Scan for the cell matching the given text and deliver its (X, Y) coordinate at center. 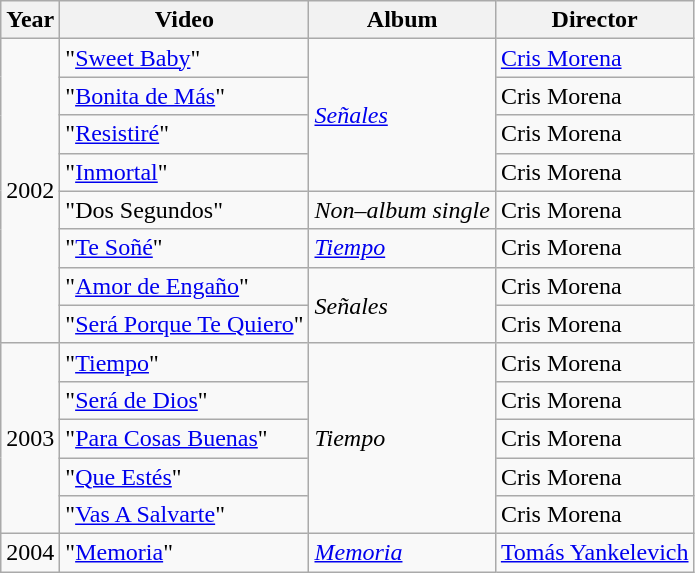
2004 (30, 553)
"Vas A Salvarte" (184, 515)
Non–album single (402, 210)
"Dos Segundos" (184, 210)
"Inmortal" (184, 172)
Memoria (402, 553)
2002 (30, 191)
2003 (30, 438)
Album (402, 20)
"Resistiré" (184, 134)
"Que Estés" (184, 477)
"Bonita de Más" (184, 96)
"Para Cosas Buenas" (184, 438)
Tomás Yankelevich (594, 553)
Year (30, 20)
"Será de Dios" (184, 400)
"Tiempo" (184, 362)
Video (184, 20)
"Sweet Baby" (184, 58)
"Será Porque Te Quiero" (184, 324)
"Amor de Engaño" (184, 286)
"Memoria" (184, 553)
Director (594, 20)
"Te Soñé" (184, 248)
